Find where the given text appears and provide that cell's center as [X, Y] coordinate. 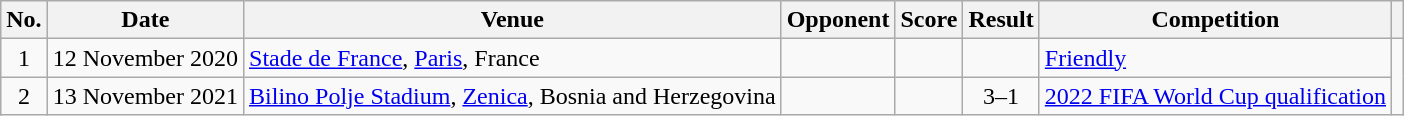
Date [145, 20]
Bilino Polje Stadium, Zenica, Bosnia and Herzegovina [513, 96]
13 November 2021 [145, 96]
Competition [1215, 20]
Score [929, 20]
2022 FIFA World Cup qualification [1215, 96]
3–1 [1001, 96]
Friendly [1215, 58]
1 [24, 58]
12 November 2020 [145, 58]
Stade de France, Paris, France [513, 58]
Result [1001, 20]
No. [24, 20]
2 [24, 96]
Opponent [838, 20]
Venue [513, 20]
